Return the [X, Y] coordinate for the center point of the cell that contains the specified text.  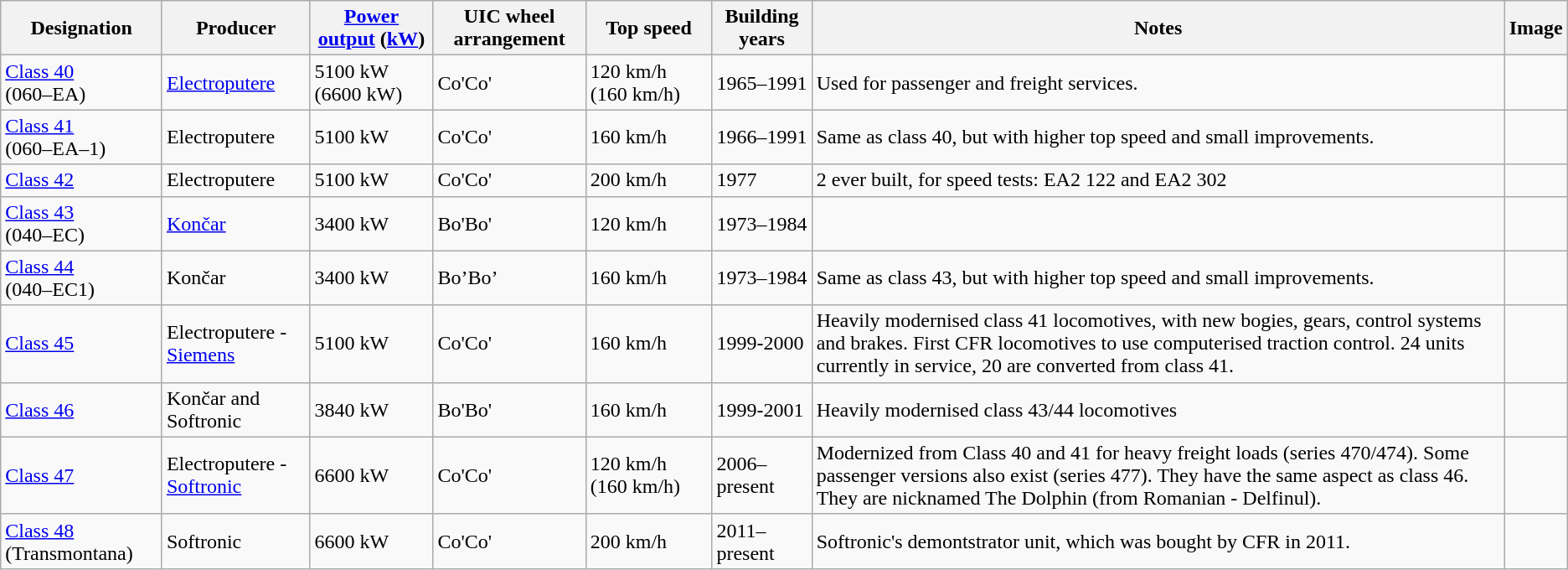
Končar and Softronic [236, 409]
Power output (kW) [372, 28]
Class 48 (Transmontana) [82, 541]
Softronic's demontstrator unit, which was bought by CFR in 2011. [1158, 541]
5100 kW (6600 kW) [372, 82]
1965–1991 [762, 82]
2 ever built, for speed tests: EA2 122 and EA2 302 [1158, 180]
Used for passenger and freight services. [1158, 82]
Electroputere - Siemens [236, 344]
Notes [1158, 28]
1999-2001 [762, 409]
Class 44(040–EC1) [82, 278]
Image [1536, 28]
Designation [82, 28]
Class 41(060–EA–1) [82, 137]
120 km/h [648, 223]
Class 46 [82, 409]
2006–present [762, 475]
Building years [762, 28]
1977 [762, 180]
2011–present [762, 541]
1966–1991 [762, 137]
1999-2000 [762, 344]
Top speed [648, 28]
Same as class 40, but with higher top speed and small improvements. [1158, 137]
Softronic [236, 541]
3840 kW [372, 409]
Same as class 43, but with higher top speed and small improvements. [1158, 278]
Class 47 [82, 475]
Class 42 [82, 180]
Class 45 [82, 344]
Electroputere - Softronic [236, 475]
Class 43(040–EC) [82, 223]
Heavily modernised class 43/44 locomotives [1158, 409]
Bo’Bo’ [509, 278]
Producer [236, 28]
UIC wheel arrangement [509, 28]
Class 40(060–EA) [82, 82]
